Identify which cell holds the provided text, then report its (X, Y) central coordinate. 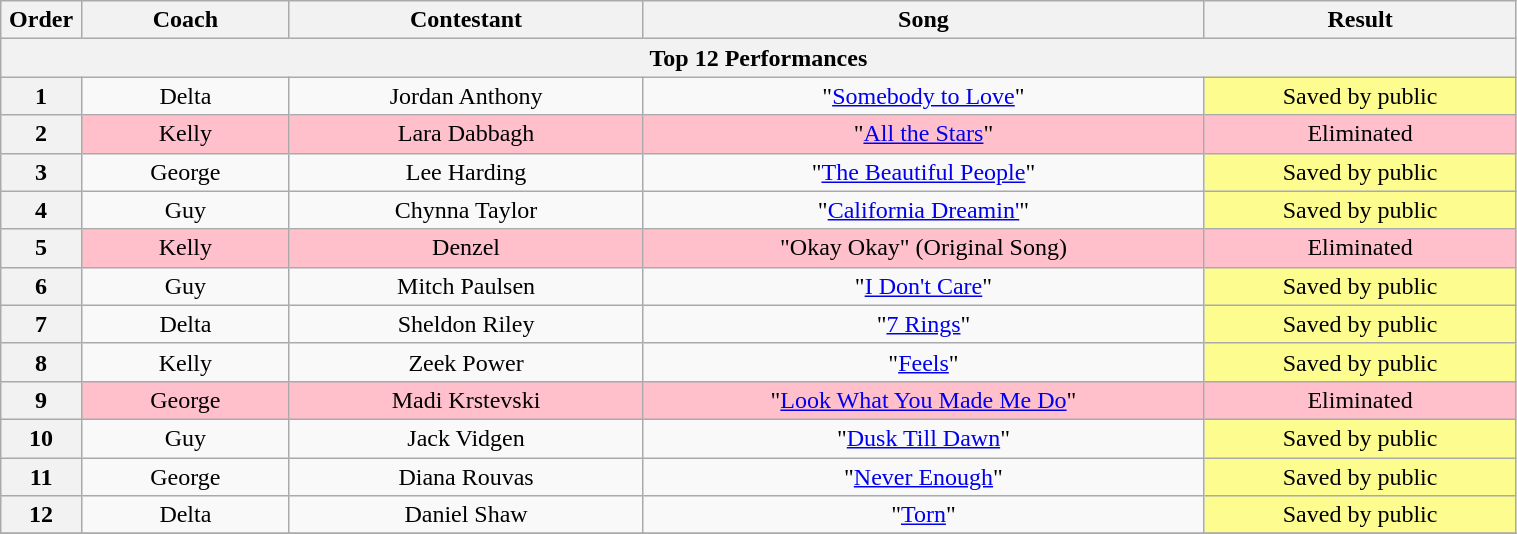
Order (42, 20)
Chynna Taylor (466, 210)
Daniel Shaw (466, 515)
Contestant (466, 20)
Top 12 Performances (758, 58)
3 (42, 172)
"Look What You Made Me Do" (924, 400)
Jack Vidgen (466, 438)
Zeek Power (466, 362)
Madi Krstevski (466, 400)
"Okay Okay" (Original Song) (924, 248)
"7 Rings" (924, 324)
Result (1360, 20)
6 (42, 286)
2 (42, 134)
5 (42, 248)
Lee Harding (466, 172)
"The Beautiful People" (924, 172)
"Torn" (924, 515)
8 (42, 362)
Denzel (466, 248)
10 (42, 438)
"California Dreamin'" (924, 210)
12 (42, 515)
Coach (185, 20)
"Somebody to Love" (924, 96)
"Never Enough" (924, 477)
"Dusk Till Dawn" (924, 438)
Lara Dabbagh (466, 134)
"I Don't Care" (924, 286)
Sheldon Riley (466, 324)
9 (42, 400)
Jordan Anthony (466, 96)
Song (924, 20)
"All the Stars" (924, 134)
11 (42, 477)
4 (42, 210)
"Feels" (924, 362)
7 (42, 324)
1 (42, 96)
Diana Rouvas (466, 477)
Mitch Paulsen (466, 286)
